Output the (x, y) coordinate of the center of the cell containing the given text.  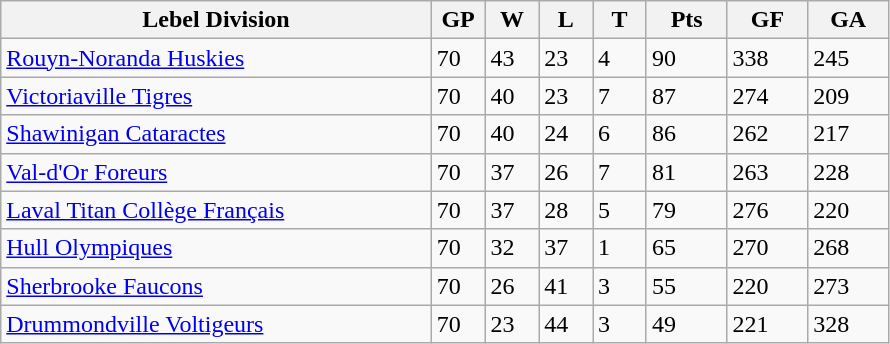
55 (686, 286)
44 (566, 324)
L (566, 20)
221 (768, 324)
270 (768, 248)
Sherbrooke Faucons (216, 286)
228 (848, 172)
Rouyn-Noranda Huskies (216, 58)
43 (512, 58)
24 (566, 134)
79 (686, 210)
6 (620, 134)
86 (686, 134)
262 (768, 134)
276 (768, 210)
Pts (686, 20)
263 (768, 172)
65 (686, 248)
274 (768, 96)
Shawinigan Cataractes (216, 134)
Drummondville Voltigeurs (216, 324)
4 (620, 58)
Laval Titan Collège Français (216, 210)
1 (620, 248)
338 (768, 58)
328 (848, 324)
217 (848, 134)
T (620, 20)
87 (686, 96)
5 (620, 210)
90 (686, 58)
Val-d'Or Foreurs (216, 172)
W (512, 20)
49 (686, 324)
41 (566, 286)
GA (848, 20)
GF (768, 20)
Victoriaville Tigres (216, 96)
245 (848, 58)
Hull Olympiques (216, 248)
32 (512, 248)
273 (848, 286)
Lebel Division (216, 20)
28 (566, 210)
GP (458, 20)
209 (848, 96)
81 (686, 172)
268 (848, 248)
